Locate the cell with the specified text and output its [x, y] center coordinate. 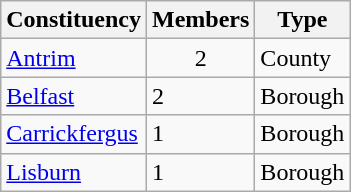
Lisburn [74, 172]
Members [200, 20]
Belfast [74, 96]
Constituency [74, 20]
County [302, 58]
Antrim [74, 58]
Type [302, 20]
Carrickfergus [74, 134]
